Scan for the cell matching the given text and deliver its (x, y) coordinate at center. 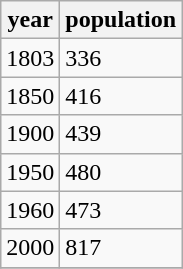
2000 (30, 248)
1850 (30, 96)
336 (121, 58)
480 (121, 172)
1960 (30, 210)
416 (121, 96)
population (121, 20)
year (30, 20)
817 (121, 248)
439 (121, 134)
1950 (30, 172)
473 (121, 210)
1803 (30, 58)
1900 (30, 134)
